For the text-containing cell, return its midpoint in [x, y] coordinate format. 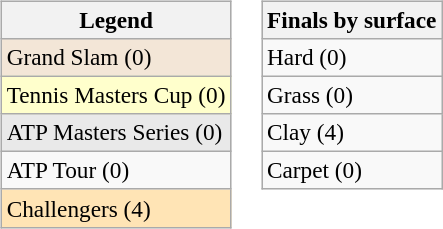
Legend [116, 20]
Tennis Masters Cup (0) [116, 95]
Clay (4) [352, 133]
Carpet (0) [352, 171]
ATP Masters Series (0) [116, 133]
Challengers (4) [116, 208]
Grass (0) [352, 95]
Hard (0) [352, 57]
Finals by surface [352, 20]
ATP Tour (0) [116, 171]
Grand Slam (0) [116, 57]
